Locate the cell with the specified text and output its (x, y) center coordinate. 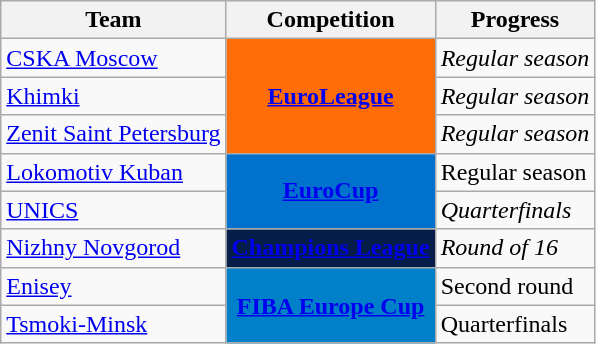
Nizhny Novgorod (114, 248)
Champions League (330, 248)
Zenit Saint Petersburg (114, 134)
Progress (515, 20)
FIBA Europe Cup (330, 305)
EuroLeague (330, 96)
Competition (330, 20)
Round of 16 (515, 248)
CSKA Moscow (114, 58)
Second round (515, 286)
Lokomotiv Kuban (114, 172)
Tsmoki-Minsk (114, 324)
Khimki (114, 96)
Team (114, 20)
Enisey (114, 286)
EuroCup (330, 191)
UNICS (114, 210)
